Pinpoint the cell where the given text exists, returning its [x, y] midpoint coordinate. 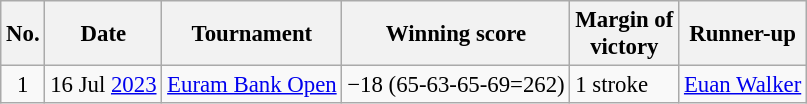
−18 (65-63-65-69=262) [456, 85]
1 [23, 85]
Margin ofvictory [624, 34]
Date [104, 34]
No. [23, 34]
Winning score [456, 34]
1 stroke [624, 85]
Runner-up [743, 34]
Euan Walker [743, 85]
Euram Bank Open [252, 85]
16 Jul 2023 [104, 85]
Tournament [252, 34]
